For the text-containing cell, return its midpoint in [X, Y] coordinate format. 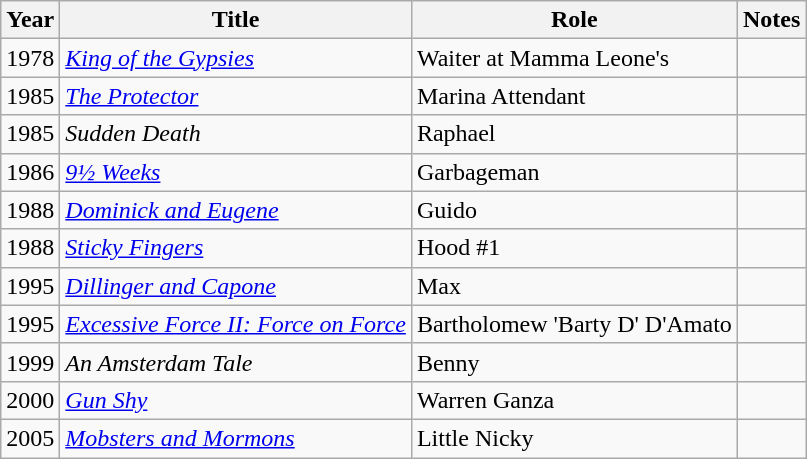
Mobsters and Mormons [236, 438]
Warren Ganza [574, 400]
The Protector [236, 96]
Little Nicky [574, 438]
Hood #1 [574, 248]
Year [30, 20]
Marina Attendant [574, 96]
An Amsterdam Tale [236, 362]
Max [574, 286]
Excessive Force II: Force on Force [236, 324]
King of the Gypsies [236, 58]
1986 [30, 172]
Benny [574, 362]
Notes [771, 20]
Bartholomew 'Barty D' D'Amato [574, 324]
Title [236, 20]
1978 [30, 58]
1999 [30, 362]
2000 [30, 400]
Garbageman [574, 172]
Waiter at Mamma Leone's [574, 58]
Sudden Death [236, 134]
Gun Shy [236, 400]
Role [574, 20]
Dominick and Eugene [236, 210]
Raphael [574, 134]
2005 [30, 438]
Guido [574, 210]
Dillinger and Capone [236, 286]
Sticky Fingers [236, 248]
9½ Weeks [236, 172]
